Locate the cell with the specified text and output its [x, y] center coordinate. 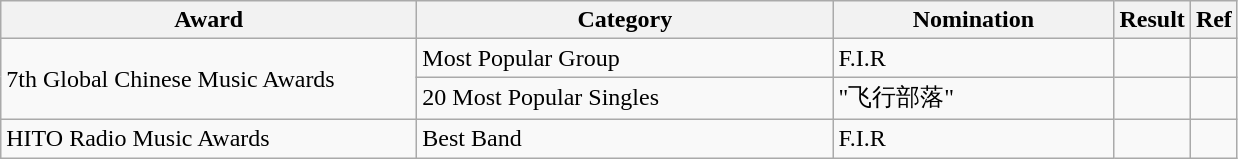
Nomination [974, 20]
20 Most Popular Singles [625, 98]
Best Band [625, 138]
7th Global Chinese Music Awards [209, 80]
HITO Radio Music Awards [209, 138]
Ref [1214, 20]
Result [1152, 20]
Most Popular Group [625, 58]
"飞行部落" [974, 98]
Category [625, 20]
Award [209, 20]
